For the text-containing cell, return its midpoint in (x, y) coordinate format. 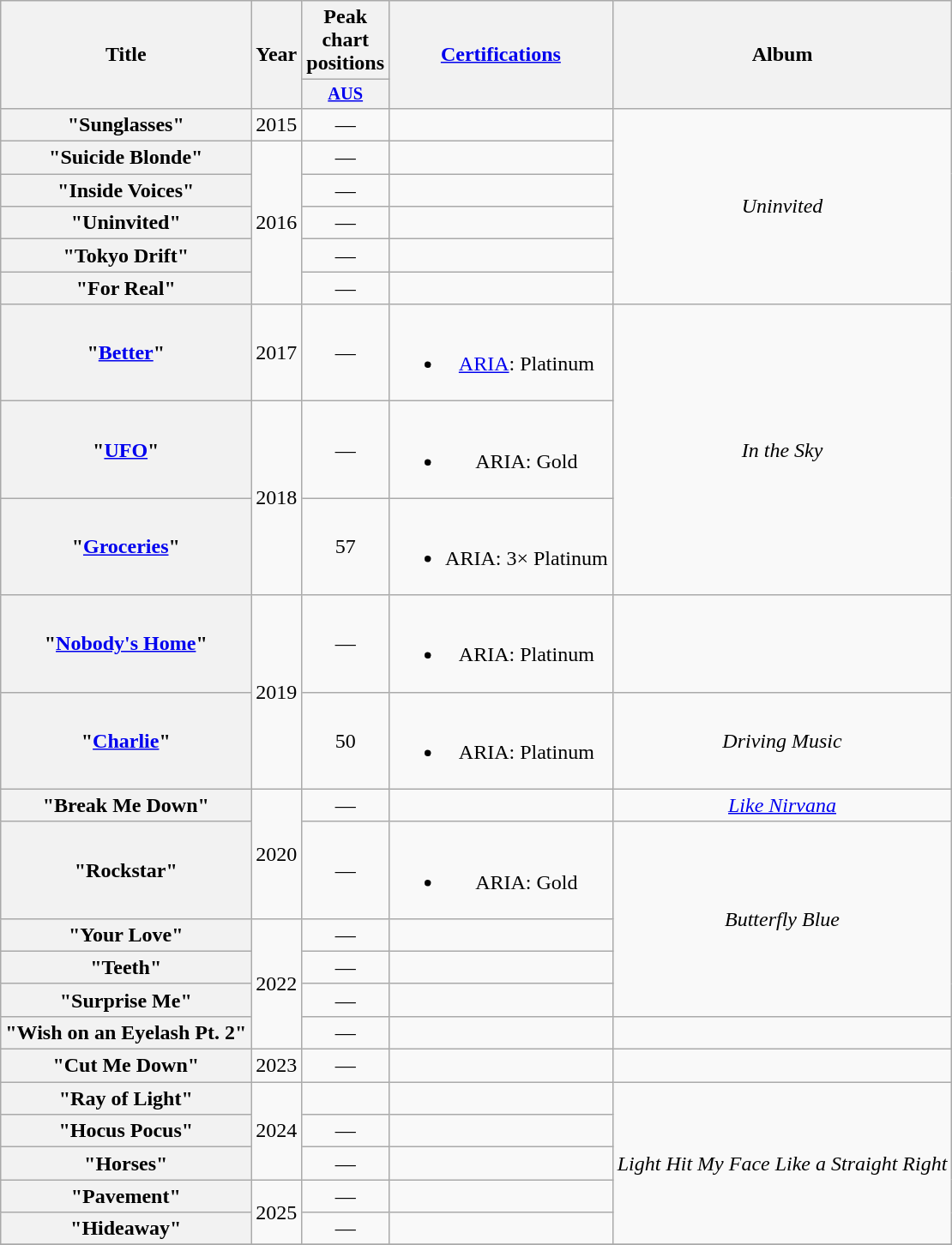
"Sunglasses" (126, 124)
"Rockstar" (126, 869)
2025 (276, 1212)
AUS (346, 94)
"Better" (126, 353)
"Your Love" (126, 935)
"Uninvited" (126, 223)
"Inside Voices" (126, 190)
"Wish on an Eyelash Pt. 2" (126, 1032)
2023 (276, 1066)
"Pavement" (126, 1196)
Butterfly Blue (782, 919)
"Surprise Me" (126, 1000)
"Nobody's Home" (126, 643)
Light Hit My Face Like a Straight Right (782, 1164)
"Suicide Blonde" (126, 158)
"Cut Me Down" (126, 1066)
Certifications (501, 55)
57 (346, 547)
Year (276, 55)
Title (126, 55)
"Charlie" (126, 741)
2018 (276, 498)
"Tokyo Drift" (126, 256)
2022 (276, 983)
2024 (276, 1131)
"Break Me Down" (126, 805)
"Groceries" (126, 547)
2020 (276, 854)
"UFO" (126, 449)
Peak chart positions (346, 40)
ARIA: 3× Platinum (501, 547)
"Horses" (126, 1164)
Driving Music (782, 741)
"Hideaway" (126, 1229)
2015 (276, 124)
"Hocus Pocus" (126, 1131)
2017 (276, 353)
50 (346, 741)
Uninvited (782, 206)
"Teeth" (126, 967)
Album (782, 55)
"Ray of Light" (126, 1098)
Like Nirvana (782, 805)
2016 (276, 223)
"For Real" (126, 288)
2019 (276, 692)
In the Sky (782, 449)
